For the text-containing cell, return its midpoint in (X, Y) coordinate format. 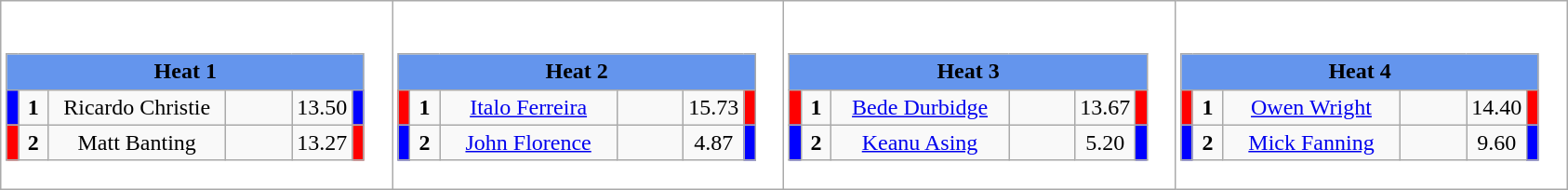
4.87 (714, 142)
13.50 (322, 107)
14.40 (1497, 107)
5.20 (1105, 142)
Owen Wright (1311, 107)
Mick Fanning (1311, 142)
Heat 3 (968, 72)
Heat 4 1 Owen Wright 14.40 2 Mick Fanning 9.60 (1371, 95)
Heat 2 (577, 72)
Heat 2 1 Italo Ferreira 15.73 2 John Florence 4.87 (588, 95)
Heat 1 1 Ricardo Christie 13.50 2 Matt Banting 13.27 (197, 95)
Heat 1 (185, 72)
Keanu Asing (921, 142)
13.67 (1105, 107)
John Florence (528, 142)
Italo Ferreira (528, 107)
Ricardo Christie (138, 107)
Heat 3 1 Bede Durbidge 13.67 2 Keanu Asing 5.20 (980, 95)
9.60 (1497, 142)
13.27 (322, 142)
Bede Durbidge (921, 107)
15.73 (714, 107)
Matt Banting (138, 142)
Heat 4 (1360, 72)
